Identify which cell holds the provided text, then report its [X, Y] central coordinate. 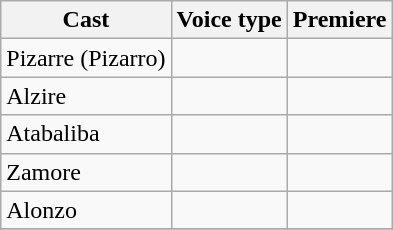
Zamore [86, 172]
Alzire [86, 96]
Cast [86, 20]
Atabaliba [86, 134]
Pizarre (Pizarro) [86, 58]
Alonzo [86, 210]
Voice type [229, 20]
Premiere [340, 20]
